Identify which cell holds the provided text, then report its [x, y] central coordinate. 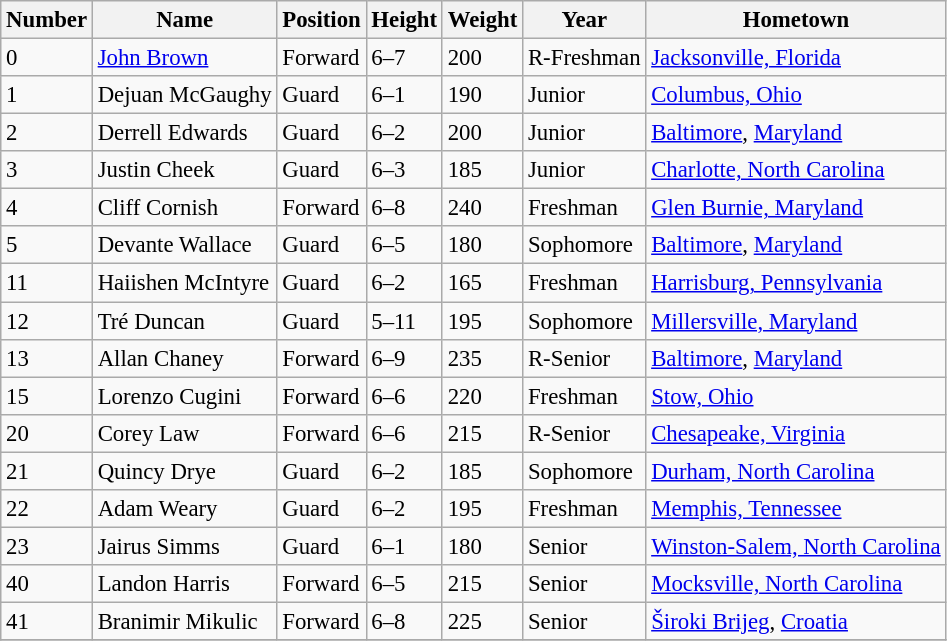
41 [47, 621]
Weight [482, 20]
Jairus Simms [184, 546]
R-Freshman [584, 58]
13 [47, 358]
3 [47, 170]
Dejuan McGaughy [184, 95]
Široki Brijeg, Croatia [796, 621]
Columbus, Ohio [796, 95]
Allan Chaney [184, 358]
Charlotte, North Carolina [796, 170]
23 [47, 546]
Memphis, Tennessee [796, 509]
220 [482, 396]
Height [404, 20]
40 [47, 584]
Devante Wallace [184, 245]
Adam Weary [184, 509]
11 [47, 283]
Justin Cheek [184, 170]
22 [47, 509]
20 [47, 433]
0 [47, 58]
235 [482, 358]
15 [47, 396]
Hometown [796, 20]
Mocksville, North Carolina [796, 584]
Name [184, 20]
6–9 [404, 358]
Chesapeake, Virginia [796, 433]
1 [47, 95]
2 [47, 133]
Harrisburg, Pennsylvania [796, 283]
165 [482, 283]
Number [47, 20]
Landon Harris [184, 584]
Derrell Edwards [184, 133]
Quincy Drye [184, 471]
Tré Duncan [184, 321]
Lorenzo Cugini [184, 396]
5 [47, 245]
Cliff Cornish [184, 208]
225 [482, 621]
Branimir Mikulic [184, 621]
4 [47, 208]
6–7 [404, 58]
Year [584, 20]
240 [482, 208]
Jacksonville, Florida [796, 58]
190 [482, 95]
Position [322, 20]
Corey Law [184, 433]
Winston-Salem, North Carolina [796, 546]
21 [47, 471]
Millersville, Maryland [796, 321]
12 [47, 321]
Stow, Ohio [796, 396]
Glen Burnie, Maryland [796, 208]
John Brown [184, 58]
6–3 [404, 170]
Haiishen McIntyre [184, 283]
5–11 [404, 321]
Durham, North Carolina [796, 471]
